Return the (x, y) coordinate for the center point of the cell that contains the specified text.  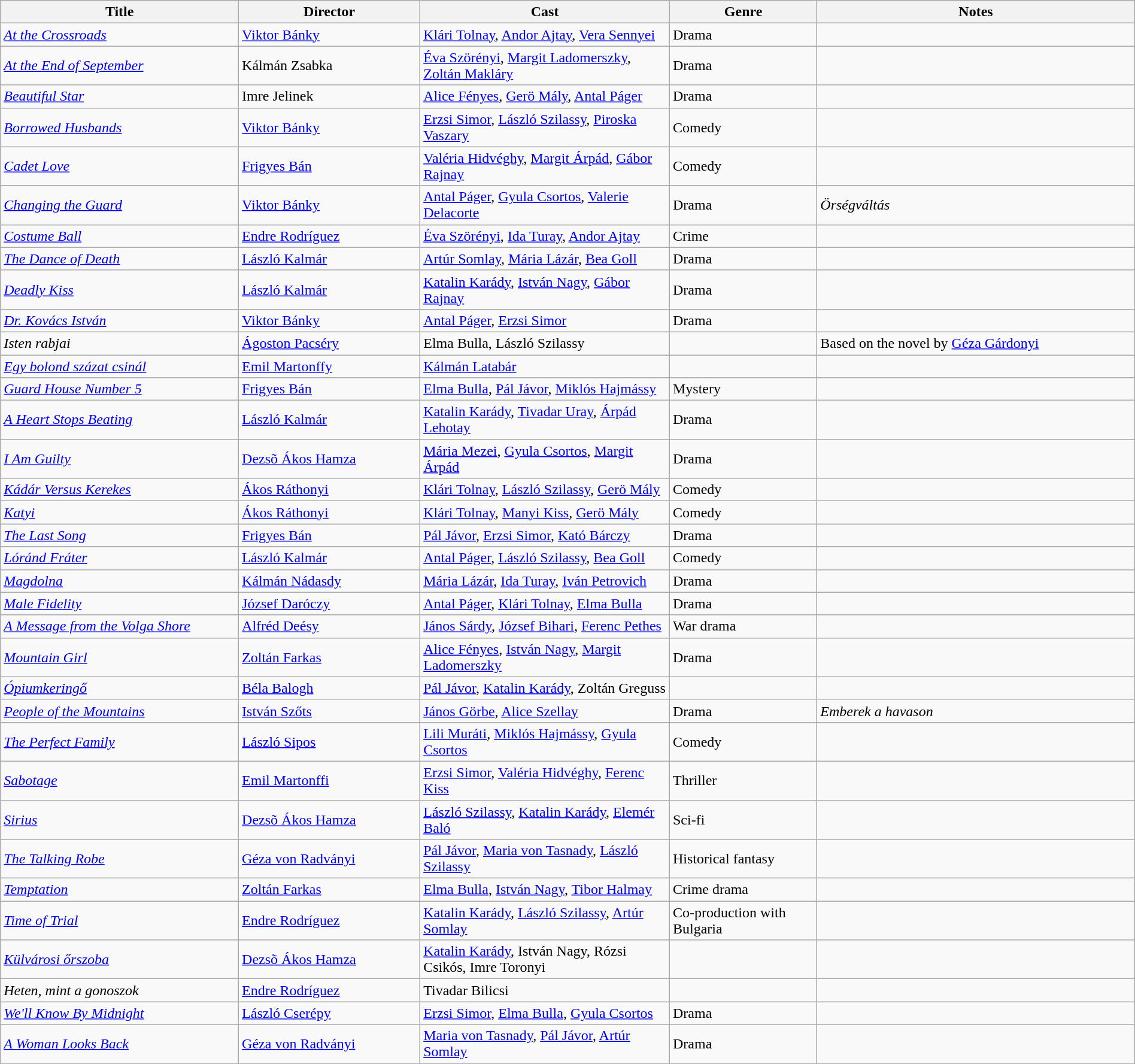
Erzsi Simor, László Szilassy, Piroska Vaszary (545, 127)
Antal Páger, László Szilassy, Bea Goll (545, 558)
The Last Song (120, 535)
At the End of September (120, 66)
Genre (743, 12)
People of the Mountains (120, 711)
Maria von Tasnady, Pál Jávor, Artúr Somlay (545, 1044)
Mária Lázár, Ida Turay, Iván Petrovich (545, 581)
Elma Bulla, László Szilassy (545, 343)
Katalin Karády, István Nagy, Rózsi Csikós, Imre Toronyi (545, 959)
Alice Fényes, Gerö Mály, Antal Páger (545, 96)
The Dance of Death (120, 259)
Heten, mint a gonoszok (120, 990)
Béla Balogh (329, 688)
Male Fidelity (120, 604)
Notes (976, 12)
Örségváltás (976, 205)
Sirius (120, 819)
Ópiumkeringő (120, 688)
Alfréd Deésy (329, 626)
Katalin Karády, László Szilassy, Artúr Somlay (545, 921)
József Daróczy (329, 604)
Emil Martonffy (329, 366)
Cadet Love (120, 166)
Crime (743, 236)
Borrowed Husbands (120, 127)
Katyi (120, 513)
Dr. Kovács István (120, 320)
Lili Muráti, Miklós Hajmássy, Gyula Csortos (545, 741)
Magdolna (120, 581)
Klári Tolnay, Manyi Kiss, Gerö Mály (545, 513)
István Szőts (329, 711)
Klári Tolnay, Andor Ajtay, Vera Sennyei (545, 35)
At the Crossroads (120, 35)
Emberek a havason (976, 711)
János Sárdy, József Bihari, Ferenc Pethes (545, 626)
Elma Bulla, Pál Jávor, Miklós Hajmássy (545, 389)
Kálmán Latabár (545, 366)
Katalin Karády, István Nagy, Gábor Rajnay (545, 290)
Based on the novel by Géza Gárdonyi (976, 343)
Imre Jelinek (329, 96)
László Szilassy, Katalin Karády, Elemér Baló (545, 819)
We'll Know By Midnight (120, 1013)
Sabotage (120, 781)
Egy bolond százat csinál (120, 366)
László Sipos (329, 741)
Külvárosi őrszoba (120, 959)
I Am Guilty (120, 459)
Erzsi Simor, Valéria Hidvéghy, Ferenc Kiss (545, 781)
The Perfect Family (120, 741)
Kálmán Nádasdy (329, 581)
Director (329, 12)
Sci-fi (743, 819)
Éva Szörényi, Ida Turay, Andor Ajtay (545, 236)
Mystery (743, 389)
War drama (743, 626)
Cast (545, 12)
Valéria Hidvéghy, Margit Árpád, Gábor Rajnay (545, 166)
Historical fantasy (743, 859)
Isten rabjai (120, 343)
Kádár Versus Kerekes (120, 490)
A Heart Stops Beating (120, 420)
Title (120, 12)
Éva Szörényi, Margit Ladomerszky, Zoltán Makláry (545, 66)
Deadly Kiss (120, 290)
Alice Fényes, István Nagy, Margit Ladomerszky (545, 657)
László Cserépy (329, 1013)
Changing the Guard (120, 205)
Guard House Number 5 (120, 389)
The Talking Robe (120, 859)
Tivadar Bilicsi (545, 990)
Pál Jávor, Maria von Tasnady, László Szilassy (545, 859)
Emil Martonffi (329, 781)
Temptation (120, 890)
Beautiful Star (120, 96)
A Message from the Volga Shore (120, 626)
Antal Páger, Klári Tolnay, Elma Bulla (545, 604)
Thriller (743, 781)
Katalin Karády, Tivadar Uray, Árpád Lehotay (545, 420)
Lóránd Fráter (120, 558)
Crime drama (743, 890)
Co-production with Bulgaria (743, 921)
Antal Páger, Gyula Csortos, Valerie Delacorte (545, 205)
Kálmán Zsabka (329, 66)
Pál Jávor, Katalin Karády, Zoltán Greguss (545, 688)
Time of Trial (120, 921)
János Görbe, Alice Szellay (545, 711)
Ágoston Pacséry (329, 343)
Mária Mezei, Gyula Csortos, Margit Árpád (545, 459)
Elma Bulla, István Nagy, Tibor Halmay (545, 890)
Klári Tolnay, László Szilassy, Gerö Mály (545, 490)
Pál Jávor, Erzsi Simor, Kató Bárczy (545, 535)
Costume Ball (120, 236)
A Woman Looks Back (120, 1044)
Mountain Girl (120, 657)
Artúr Somlay, Mária Lázár, Bea Goll (545, 259)
Antal Páger, Erzsi Simor (545, 320)
Erzsi Simor, Elma Bulla, Gyula Csortos (545, 1013)
